Scan for the cell matching the given text and deliver its [X, Y] coordinate at center. 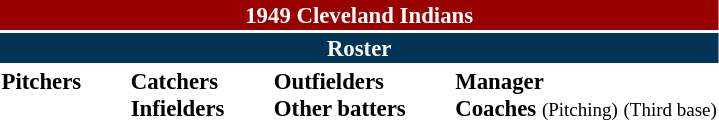
1949 Cleveland Indians [359, 15]
Roster [359, 48]
